Extract the (x, y) coordinate from the center of the cell holding the provided text.  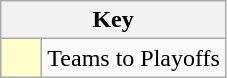
Teams to Playoffs (134, 58)
Key (114, 20)
